Find where the given text appears and provide that cell's center as [x, y] coordinate. 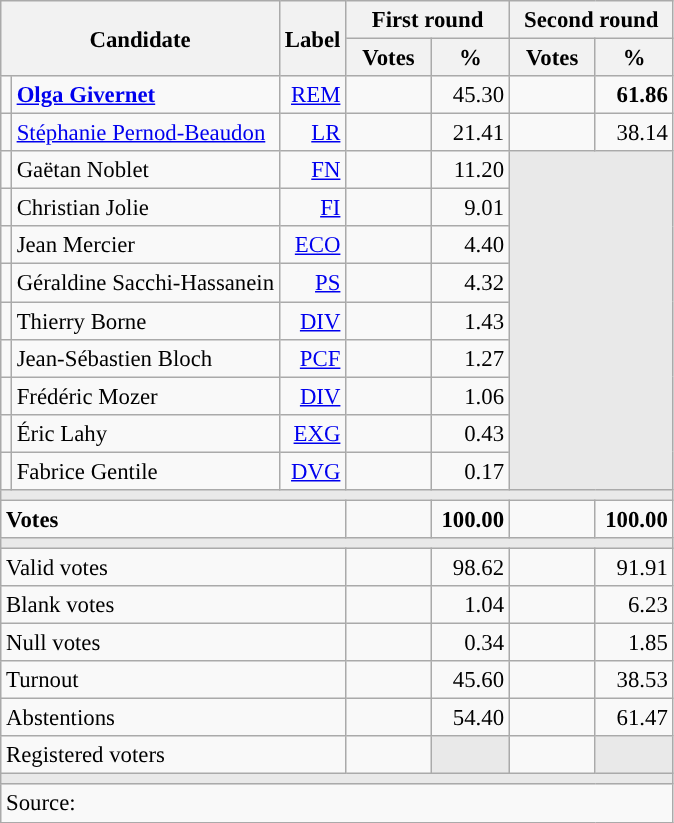
FN [312, 170]
6.23 [634, 605]
Thierry Borne [145, 321]
REM [312, 95]
ECO [312, 245]
FI [312, 208]
Frédéric Mozer [145, 396]
Gaëtan Noblet [145, 170]
Second round [591, 20]
EXG [312, 433]
45.30 [470, 95]
Turnout [174, 680]
1.85 [634, 643]
Stéphanie Pernod-Beaudon [145, 133]
PCF [312, 358]
0.17 [470, 471]
91.91 [634, 567]
Blank votes [174, 605]
Jean Mercier [145, 245]
54.40 [470, 718]
1.06 [470, 396]
4.32 [470, 283]
38.53 [634, 680]
45.60 [470, 680]
Null votes [174, 643]
Abstentions [174, 718]
Label [312, 38]
61.86 [634, 95]
Registered voters [174, 755]
21.41 [470, 133]
1.43 [470, 321]
38.14 [634, 133]
11.20 [470, 170]
First round [428, 20]
0.34 [470, 643]
61.47 [634, 718]
98.62 [470, 567]
1.04 [470, 605]
Jean-Sébastien Bloch [145, 358]
4.40 [470, 245]
Éric Lahy [145, 433]
Candidate [140, 38]
0.43 [470, 433]
Fabrice Gentile [145, 471]
PS [312, 283]
9.01 [470, 208]
Christian Jolie [145, 208]
Géraldine Sacchi-Hassanein [145, 283]
DVG [312, 471]
Valid votes [174, 567]
Source: [337, 804]
Olga Givernet [145, 95]
1.27 [470, 358]
LR [312, 133]
